Determine the [x, y] coordinate at the center of the cell enclosing the given text.  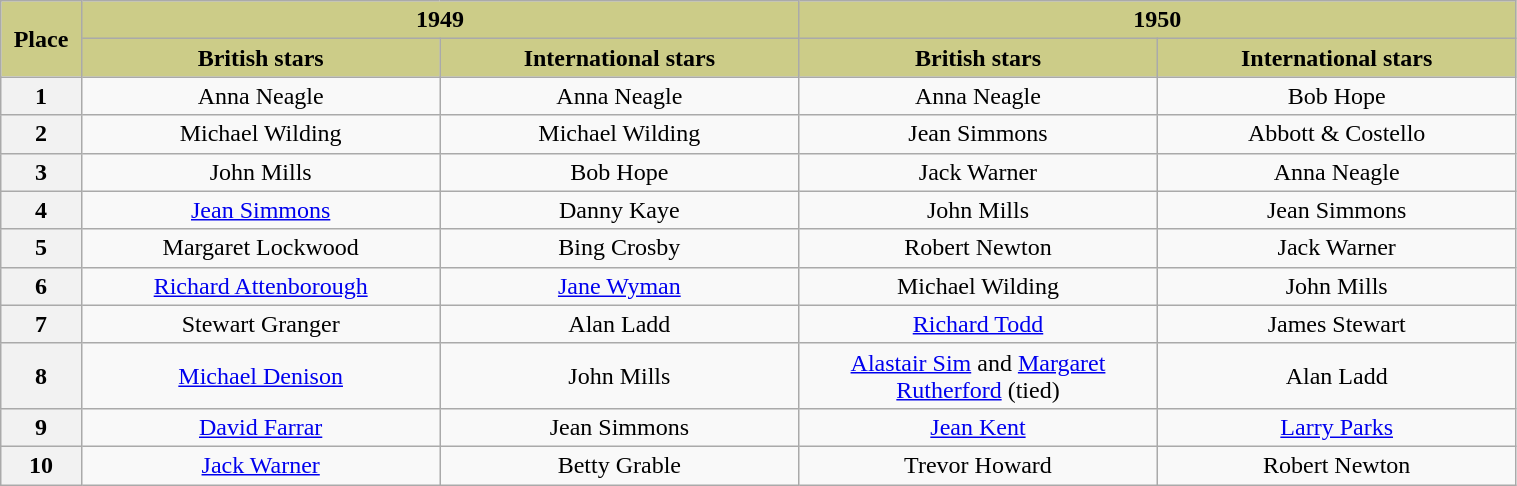
4 [42, 210]
Richard Todd [978, 324]
Place [42, 39]
8 [42, 376]
Abbott & Costello [1336, 134]
Betty Grable [620, 465]
James Stewart [1336, 324]
Trevor Howard [978, 465]
Bing Crosby [620, 248]
1 [42, 96]
Stewart Granger [260, 324]
10 [42, 465]
2 [42, 134]
3 [42, 172]
Margaret Lockwood [260, 248]
5 [42, 248]
Michael Denison [260, 376]
9 [42, 427]
David Farrar [260, 427]
Jane Wyman [620, 286]
Jean Kent [978, 427]
7 [42, 324]
Richard Attenborough [260, 286]
Danny Kaye [620, 210]
Larry Parks [1336, 427]
Alastair Sim and Margaret Rutherford (tied) [978, 376]
6 [42, 286]
1949 [440, 20]
1950 [1158, 20]
